Output the [x, y] coordinate of the center of the cell containing the given text.  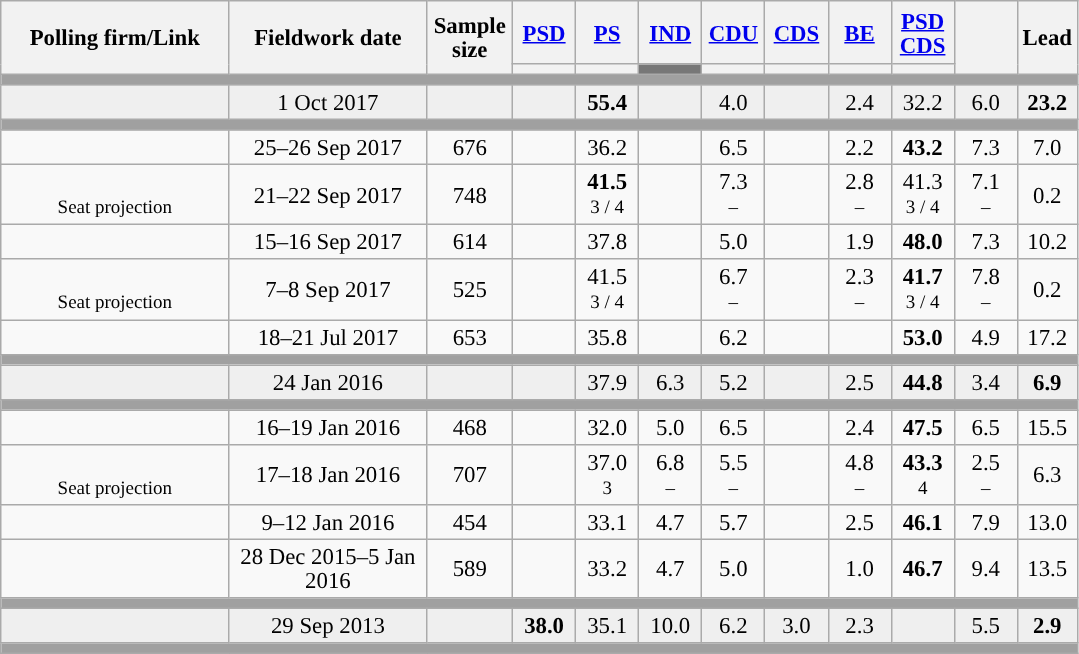
CDU [734, 32]
25–26 Sep 2017 [328, 148]
2.8– [860, 195]
3.0 [796, 626]
6.0 [986, 102]
15–16 Sep 2017 [328, 242]
9–12 Jan 2016 [328, 522]
PS [608, 32]
10.2 [1047, 242]
5.5– [734, 475]
2.9 [1047, 626]
2.5– [986, 475]
41.33 / 4 [922, 195]
16–19 Jan 2016 [328, 428]
10.0 [670, 626]
468 [470, 428]
748 [470, 195]
44.8 [922, 382]
6.7– [734, 290]
48.0 [922, 242]
676 [470, 148]
7.1– [986, 195]
454 [470, 522]
32.2 [922, 102]
17.2 [1047, 338]
525 [470, 290]
28 Dec 2015–5 Jan 2016 [328, 568]
614 [470, 242]
35.1 [608, 626]
4.8– [860, 475]
5.5 [986, 626]
23.2 [1047, 102]
Fieldwork date [328, 38]
33.1 [608, 522]
43.2 [922, 148]
Sample size [470, 38]
15.5 [1047, 428]
35.8 [608, 338]
37.03 [608, 475]
21–22 Sep 2017 [328, 195]
2.3 [860, 626]
PSD [544, 32]
41.73 / 4 [922, 290]
13.0 [1047, 522]
Polling firm/Link [115, 38]
6.9 [1047, 382]
IND [670, 32]
2.3– [860, 290]
5.2 [734, 382]
7.0 [1047, 148]
Lead [1047, 38]
653 [470, 338]
29 Sep 2013 [328, 626]
1 Oct 2017 [328, 102]
5.7 [734, 522]
53.0 [922, 338]
7.3– [734, 195]
589 [470, 568]
2.2 [860, 148]
7.8– [986, 290]
46.7 [922, 568]
37.9 [608, 382]
4.0 [734, 102]
13.5 [1047, 568]
1.0 [860, 568]
7–8 Sep 2017 [328, 290]
47.5 [922, 428]
36.2 [608, 148]
17–18 Jan 2016 [328, 475]
6.8– [670, 475]
37.8 [608, 242]
CDS [796, 32]
43.34 [922, 475]
18–21 Jul 2017 [328, 338]
55.4 [608, 102]
9.4 [986, 568]
707 [470, 475]
38.0 [544, 626]
1.9 [860, 242]
7.9 [986, 522]
32.0 [608, 428]
24 Jan 2016 [328, 382]
3.4 [986, 382]
PSDCDS [922, 32]
33.2 [608, 568]
4.9 [986, 338]
46.1 [922, 522]
BE [860, 32]
